Scan for the cell matching the given text and deliver its (x, y) coordinate at center. 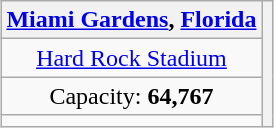
Hard Rock Stadium (132, 58)
Capacity: 64,767 (132, 96)
Miami Gardens, Florida (132, 20)
